Provide the [X, Y] coordinate of the cell's center where the given text is located.  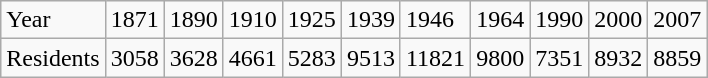
1910 [252, 20]
1871 [134, 20]
2007 [678, 20]
Year [53, 20]
7351 [560, 58]
9513 [370, 58]
9800 [500, 58]
2000 [618, 20]
4661 [252, 58]
8859 [678, 58]
1939 [370, 20]
11821 [435, 58]
5283 [312, 58]
1946 [435, 20]
1925 [312, 20]
3628 [194, 58]
3058 [134, 58]
1964 [500, 20]
Residents [53, 58]
1990 [560, 20]
8932 [618, 58]
1890 [194, 20]
